Scan for the cell matching the given text and deliver its [X, Y] coordinate at center. 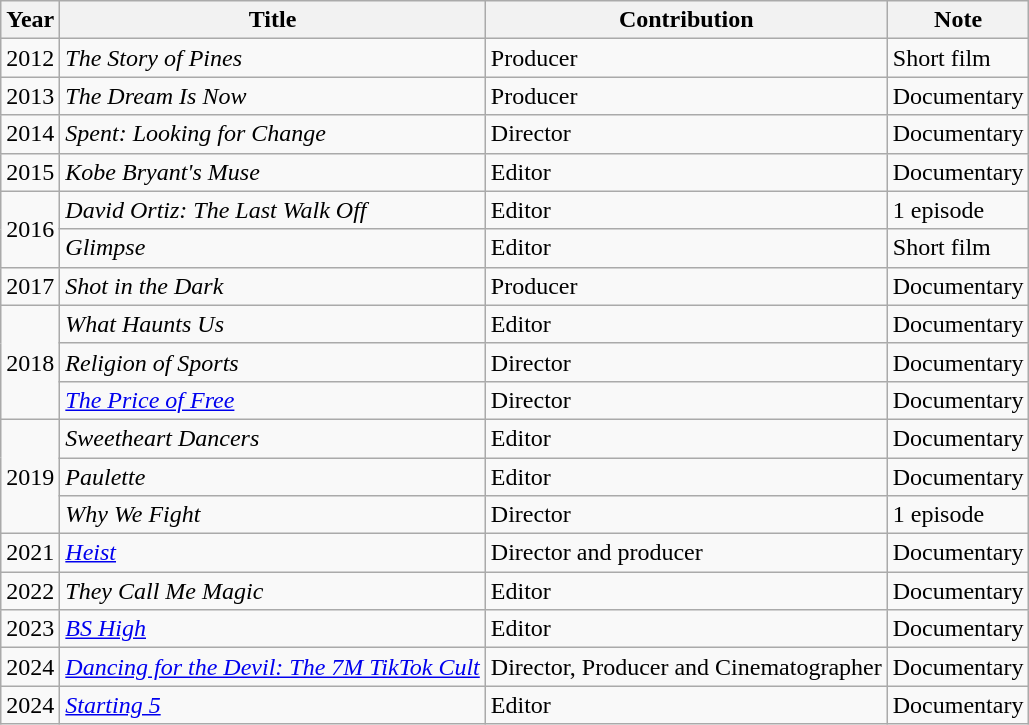
2018 [30, 362]
2023 [30, 629]
Year [30, 20]
2013 [30, 96]
What Haunts Us [272, 324]
Contribution [686, 20]
Religion of Sports [272, 362]
Director and producer [686, 553]
The Price of Free [272, 400]
Director, Producer and Cinematographer [686, 667]
Heist [272, 553]
2014 [30, 134]
Spent: Looking for Change [272, 134]
2016 [30, 229]
2019 [30, 476]
Dancing for the Devil: The 7M TikTok Cult [272, 667]
2017 [30, 286]
Why We Fight [272, 515]
2022 [30, 591]
Title [272, 20]
They Call Me Magic [272, 591]
The Story of Pines [272, 58]
Kobe Bryant's Muse [272, 172]
Sweetheart Dancers [272, 438]
Shot in the Dark [272, 286]
BS High [272, 629]
Paulette [272, 477]
David Ortiz: The Last Walk Off [272, 210]
The Dream Is Now [272, 96]
2015 [30, 172]
2012 [30, 58]
Glimpse [272, 248]
2021 [30, 553]
Note [958, 20]
Starting 5 [272, 705]
